Return the (x, y) coordinate for the center point of the cell that contains the specified text.  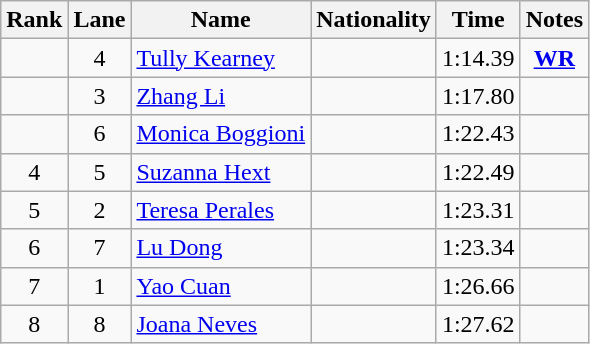
1:22.49 (478, 172)
Yao Cuan (221, 286)
1:17.80 (478, 96)
Lu Dong (221, 248)
1:26.66 (478, 286)
1 (100, 286)
Lane (100, 20)
Rank (34, 20)
1:23.31 (478, 210)
Tully Kearney (221, 58)
Zhang Li (221, 96)
Time (478, 20)
Notes (554, 20)
Name (221, 20)
Teresa Perales (221, 210)
2 (100, 210)
1:27.62 (478, 324)
1:23.34 (478, 248)
Nationality (374, 20)
Monica Boggioni (221, 134)
3 (100, 96)
1:22.43 (478, 134)
WR (554, 58)
1:14.39 (478, 58)
Joana Neves (221, 324)
Suzanna Hext (221, 172)
